Return the [X, Y] coordinate for the center point of the cell that contains the specified text.  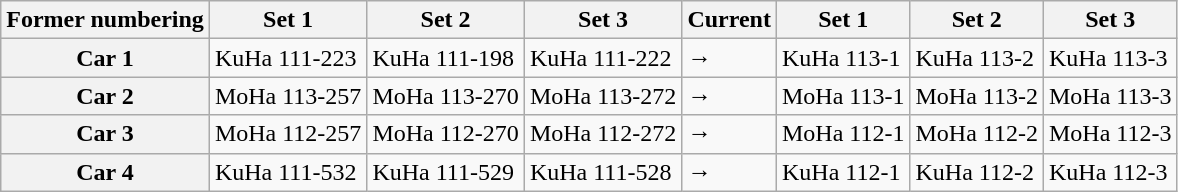
KuHa 111-222 [603, 58]
KuHa 113-3 [1110, 58]
Former numbering [106, 20]
KuHa 112-3 [1110, 172]
Car 3 [106, 134]
KuHa 113-1 [843, 58]
MoHa 113-2 [977, 96]
KuHa 111-223 [288, 58]
KuHa 112-2 [977, 172]
MoHa 113-257 [288, 96]
MoHa 112-257 [288, 134]
Car 4 [106, 172]
KuHa 111-529 [446, 172]
MoHa 112-2 [977, 134]
MoHa 112-272 [603, 134]
Car 2 [106, 96]
MoHa 113-272 [603, 96]
KuHa 111-198 [446, 58]
MoHa 113-1 [843, 96]
Car 1 [106, 58]
MoHa 113-270 [446, 96]
MoHa 112-1 [843, 134]
KuHa 112-1 [843, 172]
MoHa 112-3 [1110, 134]
MoHa 112-270 [446, 134]
KuHa 113-2 [977, 58]
MoHa 113-3 [1110, 96]
KuHa 111-532 [288, 172]
KuHa 111-528 [603, 172]
Current [730, 20]
